Pinpoint the cell where the given text exists, returning its [x, y] midpoint coordinate. 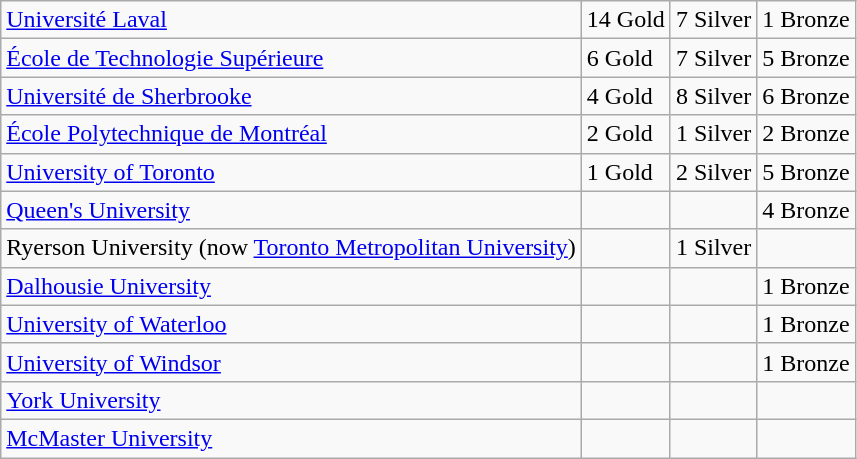
6 Bronze [806, 96]
York University [292, 400]
Ryerson University (now Toronto Metropolitan University) [292, 248]
2 Silver [713, 172]
2 Bronze [806, 134]
McMaster University [292, 438]
University of Waterloo [292, 324]
Université Laval [292, 20]
6 Gold [626, 58]
University of Windsor [292, 362]
4 Gold [626, 96]
14 Gold [626, 20]
Dalhousie University [292, 286]
8 Silver [713, 96]
University of Toronto [292, 172]
4 Bronze [806, 210]
2 Gold [626, 134]
Université de Sherbrooke [292, 96]
1 Gold [626, 172]
École de Technologie Supérieure [292, 58]
Queen's University [292, 210]
École Polytechnique de Montréal [292, 134]
